Locate the cell with the specified text and output its (X, Y) center coordinate. 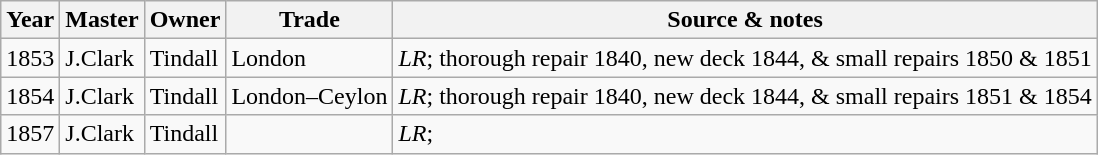
LR; thorough repair 1840, new deck 1844, & small repairs 1851 & 1854 (745, 96)
Year (30, 20)
1854 (30, 96)
1853 (30, 58)
LR; (745, 134)
Source & notes (745, 20)
London (310, 58)
Master (102, 20)
London–Ceylon (310, 96)
LR; thorough repair 1840, new deck 1844, & small repairs 1850 & 1851 (745, 58)
1857 (30, 134)
Trade (310, 20)
Owner (185, 20)
